Return (X, Y) of the center of cell containing provided text 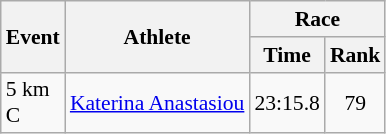
23:15.8 (286, 102)
Time (286, 55)
5 km C (33, 102)
Event (33, 36)
Katerina Anastasiou (158, 102)
79 (356, 102)
Athlete (158, 36)
Rank (356, 55)
Race (317, 19)
